Detect which cell encompasses the target text, then output its (X, Y) center coordinate. 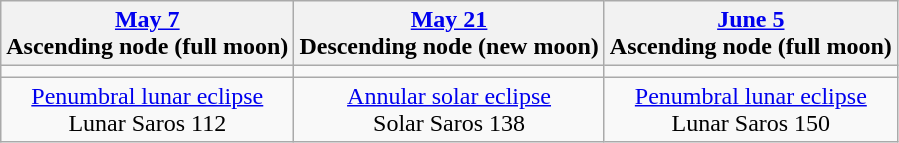
May 7Ascending node (full moon) (148, 34)
Annular solar eclipseSolar Saros 138 (449, 110)
June 5Ascending node (full moon) (750, 34)
Penumbral lunar eclipseLunar Saros 112 (148, 110)
May 21Descending node (new moon) (449, 34)
Penumbral lunar eclipseLunar Saros 150 (750, 110)
